From the cell containing the given text, extract its center point as [X, Y] coordinate. 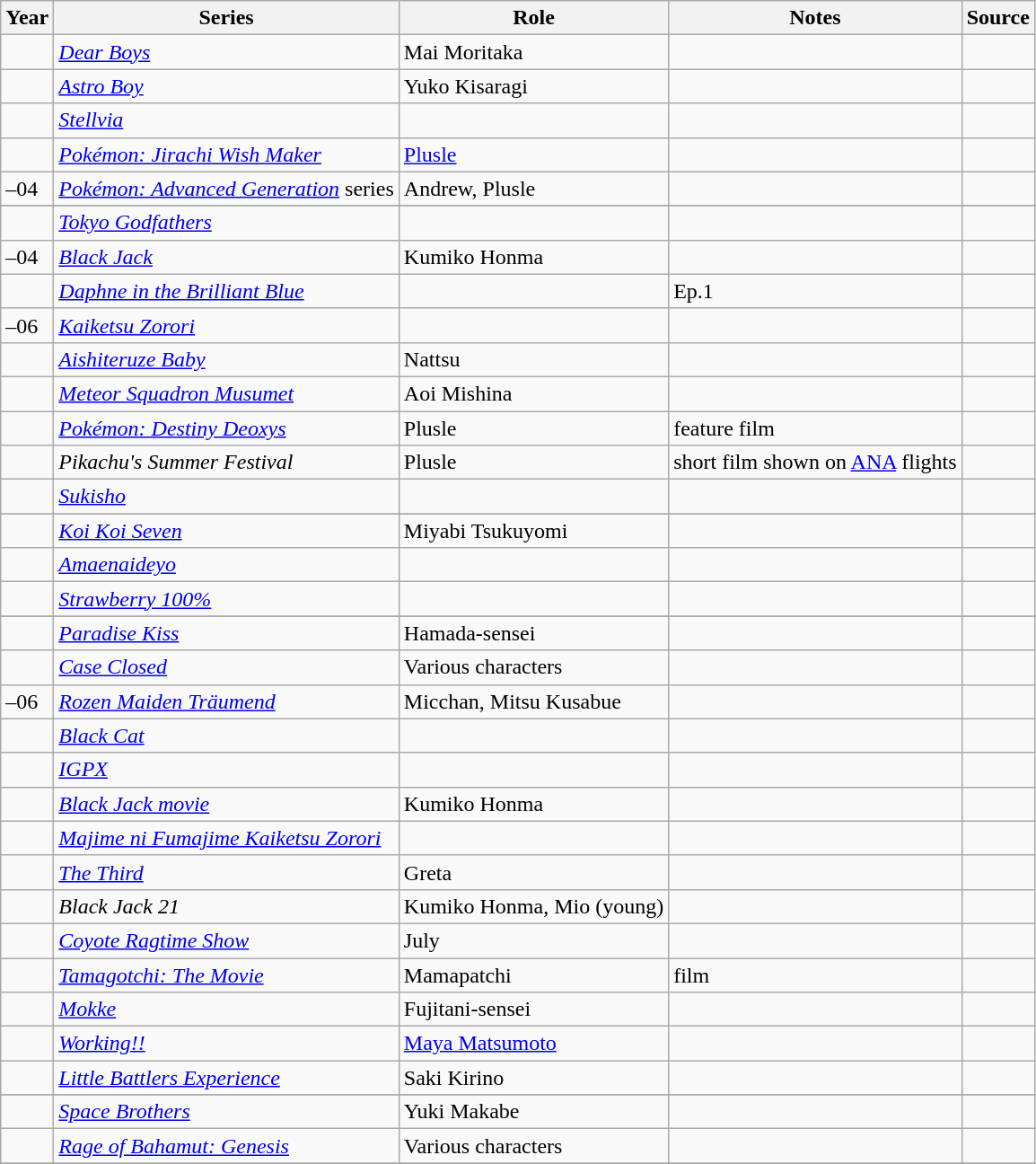
Coyote Ragtime Show [226, 940]
Role [533, 18]
Saki Kirino [533, 1078]
Source [998, 18]
Little Battlers Experience [226, 1078]
Strawberry 100% [226, 599]
feature film [815, 428]
Black Jack 21 [226, 906]
Majime ni Fumajime Kaiketsu Zorori [226, 838]
Stellvia [226, 120]
Series [226, 18]
Fujitani-sensei [533, 1010]
Case Closed [226, 667]
Working!! [226, 1044]
Dear Boys [226, 52]
Kaiketsu Zorori [226, 325]
Mokke [226, 1010]
Black Jack movie [226, 804]
Hamada-sensei [533, 633]
Sukisho [226, 497]
Space Brothers [226, 1112]
Pikachu's Summer Festival [226, 463]
Andrew, Plusle [533, 189]
Mamapatchi [533, 974]
IGPX [226, 770]
Pokémon: Advanced Generation series [226, 189]
Miyabi Tsukuyomi [533, 531]
Meteor Squadron Musumet [226, 393]
Maya Matsumoto [533, 1044]
The Third [226, 872]
Nattsu [533, 359]
Tokyo Godfathers [226, 223]
Mai Moritaka [533, 52]
Pokémon: Destiny Deoxys [226, 428]
Greta [533, 872]
Kumiko Honma, Mio (young) [533, 906]
Micchan, Mitsu Kusabue [533, 701]
Aoi Mishina [533, 393]
Daphne in the Brilliant Blue [226, 291]
Black Cat [226, 736]
Notes [815, 18]
Paradise Kiss [226, 633]
Yuki Makabe [533, 1112]
Astro Boy [226, 86]
Black Jack [226, 257]
Rage of Bahamut: Genesis [226, 1146]
Yuko Kisaragi [533, 86]
Rozen Maiden Träumend [226, 701]
Amaenaideyo [226, 565]
Tamagotchi: The Movie [226, 974]
film [815, 974]
July [533, 940]
Koi Koi Seven [226, 531]
Pokémon: Jirachi Wish Maker [226, 154]
Year [27, 18]
short film shown on ANA flights [815, 463]
Ep.1 [815, 291]
Aishiteruze Baby [226, 359]
